Return [X, Y] of the center of cell containing provided text 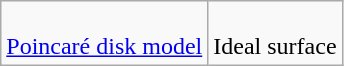
Ideal surface [275, 34]
Poincaré disk model [104, 34]
